Determine the (x, y) coordinate at the center of the cell enclosing the given text.  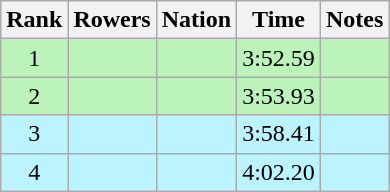
Notes (354, 20)
3:58.41 (279, 134)
1 (34, 58)
Time (279, 20)
Rank (34, 20)
3:53.93 (279, 96)
4 (34, 172)
3:52.59 (279, 58)
4:02.20 (279, 172)
Nation (196, 20)
2 (34, 96)
Rowers (112, 20)
3 (34, 134)
